Identify which cell holds the provided text, then report its [X, Y] central coordinate. 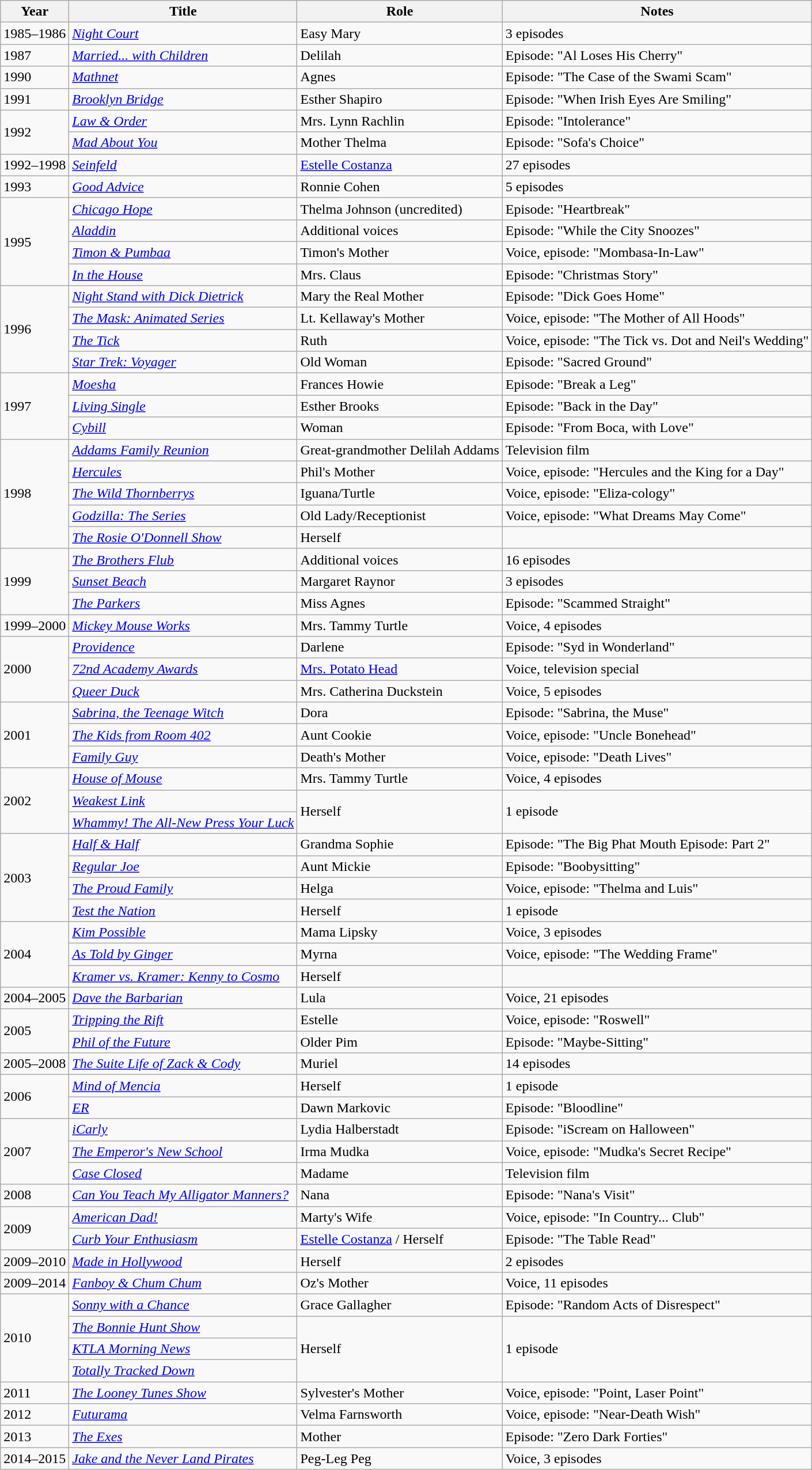
The Looney Tunes Show [183, 1393]
Aladdin [183, 230]
ER [183, 1108]
Episode: "When Irish Eyes Are Smiling" [657, 99]
2 episodes [657, 1261]
Episode: "Al Loses His Cherry" [657, 55]
Episode: "Nana's Visit" [657, 1195]
1992 [35, 132]
Episode: "Boobysitting" [657, 866]
Law & Order [183, 121]
Ronnie Cohen [400, 187]
2003 [35, 877]
Sabrina, the Teenage Witch [183, 713]
Old Woman [400, 362]
Futurama [183, 1415]
Addams Family Reunion [183, 450]
American Dad! [183, 1217]
2009–2014 [35, 1283]
Aunt Cookie [400, 735]
1995 [35, 241]
Margaret Raynor [400, 581]
Voice, episode: "Uncle Bonehead" [657, 735]
Voice, episode: "Mudka's Secret Recipe" [657, 1151]
Episode: "Intolerance" [657, 121]
2009–2010 [35, 1261]
27 episodes [657, 165]
Old Lady/Receptionist [400, 516]
Episode: "Sacred Ground" [657, 362]
Mama Lipsky [400, 932]
Irma Mudka [400, 1151]
Ruth [400, 340]
Queer Duck [183, 691]
The Rosie O'Donnell Show [183, 537]
Family Guy [183, 757]
Episode: "Bloodline" [657, 1108]
Sunset Beach [183, 581]
Myrna [400, 954]
Night Court [183, 33]
Providence [183, 647]
Episode: "Sabrina, the Muse" [657, 713]
Case Closed [183, 1173]
Voice, episode: "Point, Laser Point" [657, 1393]
The Kids from Room 402 [183, 735]
Delilah [400, 55]
Lula [400, 998]
5 episodes [657, 187]
Cybill [183, 428]
1991 [35, 99]
Voice, episode: "Thelma and Luis" [657, 888]
Esther Brooks [400, 406]
Episode: "The Case of the Swami Scam" [657, 77]
Seinfeld [183, 165]
Living Single [183, 406]
Helga [400, 888]
Star Trek: Voyager [183, 362]
Year [35, 12]
Episode: "The Big Phat Mouth Episode: Part 2" [657, 844]
Test the Nation [183, 910]
Madame [400, 1173]
Aunt Mickie [400, 866]
The Proud Family [183, 888]
Hercules [183, 472]
Mrs. Catherina Duckstein [400, 691]
Mad About You [183, 143]
Voice, television special [657, 669]
2000 [35, 669]
Sylvester's Mother [400, 1393]
2005 [35, 1031]
Great-grandmother Delilah Addams [400, 450]
Jake and the Never Land Pirates [183, 1458]
The Wild Thornberrys [183, 494]
Marty's Wife [400, 1217]
1990 [35, 77]
Death's Mother [400, 757]
Woman [400, 428]
Miss Agnes [400, 603]
iCarly [183, 1130]
Brooklyn Bridge [183, 99]
Voice, episode: "Hercules and the King for a Day" [657, 472]
As Told by Ginger [183, 954]
Whammy! The All-New Press Your Luck [183, 823]
Easy Mary [400, 33]
Kramer vs. Kramer: Kenny to Cosmo [183, 976]
Curb Your Enthusiasm [183, 1239]
Mind of Mencia [183, 1086]
Night Stand with Dick Dietrick [183, 297]
Married... with Children [183, 55]
Mathnet [183, 77]
The Emperor's New School [183, 1151]
1997 [35, 406]
16 episodes [657, 559]
Peg-Leg Peg [400, 1458]
2013 [35, 1437]
Episode: "Break a Leg" [657, 384]
Agnes [400, 77]
Episode: "Random Acts of Disrespect" [657, 1305]
Episode: "Zero Dark Forties" [657, 1437]
2012 [35, 1415]
Mother [400, 1437]
Episode: "Heartbreak" [657, 209]
Thelma Johnson (uncredited) [400, 209]
The Exes [183, 1437]
Episode: "While the City Snoozes" [657, 230]
The Parkers [183, 603]
The Bonnie Hunt Show [183, 1327]
Lt. Kellaway's Mother [400, 319]
Timon & Pumbaa [183, 252]
Totally Tracked Down [183, 1371]
Notes [657, 12]
Voice, episode: "The Tick vs. Dot and Neil's Wedding" [657, 340]
1999–2000 [35, 625]
Frances Howie [400, 384]
Godzilla: The Series [183, 516]
Voice, episode: "In Country... Club" [657, 1217]
The Brothers Flub [183, 559]
2010 [35, 1338]
Voice, 5 episodes [657, 691]
Dawn Markovic [400, 1108]
Estelle Costanza [400, 165]
72nd Academy Awards [183, 669]
2005–2008 [35, 1064]
In the House [183, 275]
Episode: "Scammed Straight" [657, 603]
Fanboy & Chum Chum [183, 1283]
Muriel [400, 1064]
1985–1986 [35, 33]
Estelle [400, 1020]
Voice, episode: "The Mother of All Hoods" [657, 319]
1999 [35, 581]
Moesha [183, 384]
The Suite Life of Zack & Cody [183, 1064]
Phil's Mother [400, 472]
Mickey Mouse Works [183, 625]
Timon's Mother [400, 252]
Episode: "Back in the Day" [657, 406]
Mrs. Potato Head [400, 669]
House of Mouse [183, 779]
Tripping the Rift [183, 1020]
The Tick [183, 340]
Estelle Costanza / Herself [400, 1239]
Grandma Sophie [400, 844]
Dora [400, 713]
Episode: "The Table Read" [657, 1239]
Mrs. Lynn Rachlin [400, 121]
Mother Thelma [400, 143]
Mary the Real Mother [400, 297]
Voice, episode: "Death Lives" [657, 757]
1998 [35, 494]
Made in Hollywood [183, 1261]
Older Pim [400, 1042]
Dave the Barbarian [183, 998]
Weakest Link [183, 801]
Episode: "Maybe-Sitting" [657, 1042]
Voice, episode: "Near-Death Wish" [657, 1415]
Nana [400, 1195]
2001 [35, 735]
Oz's Mother [400, 1283]
2008 [35, 1195]
2002 [35, 801]
2004–2005 [35, 998]
Esther Shapiro [400, 99]
Chicago Hope [183, 209]
Velma Farnsworth [400, 1415]
Voice, episode: "The Wedding Frame" [657, 954]
Phil of the Future [183, 1042]
Grace Gallagher [400, 1305]
2007 [35, 1151]
2014–2015 [35, 1458]
Title [183, 12]
Lydia Halberstadt [400, 1130]
Iguana/Turtle [400, 494]
Half & Half [183, 844]
Voice, 21 episodes [657, 998]
14 episodes [657, 1064]
2006 [35, 1097]
Voice, episode: "Eliza-cology" [657, 494]
Voice, episode: "What Dreams May Come" [657, 516]
1993 [35, 187]
Good Advice [183, 187]
Voice, episode: "Mombasa-In-Law" [657, 252]
Mrs. Claus [400, 275]
The Mask: Animated Series [183, 319]
1992–1998 [35, 165]
Episode: "Syd in Wonderland" [657, 647]
Can You Teach My Alligator Manners? [183, 1195]
Sonny with a Chance [183, 1305]
2011 [35, 1393]
Kim Possible [183, 932]
Regular Joe [183, 866]
2004 [35, 954]
Role [400, 12]
Voice, 11 episodes [657, 1283]
Episode: "Sofa's Choice" [657, 143]
Darlene [400, 647]
Episode: "iScream on Halloween" [657, 1130]
Episode: "Christmas Story" [657, 275]
2009 [35, 1228]
1996 [35, 329]
Voice, episode: "Roswell" [657, 1020]
KTLA Morning News [183, 1349]
1987 [35, 55]
Episode: "Dick Goes Home" [657, 297]
Episode: "From Boca, with Love" [657, 428]
